Find where the given text appears and provide that cell's center as (X, Y) coordinate. 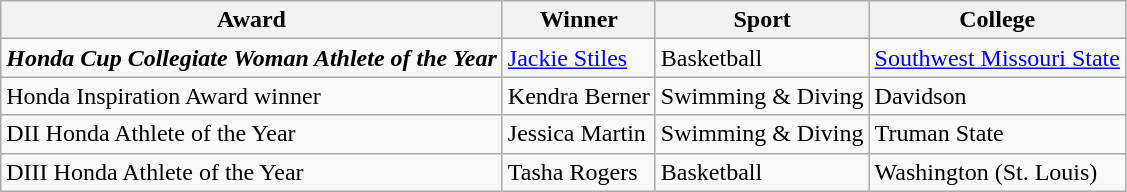
DIII Honda Athlete of the Year (252, 172)
Honda Inspiration Award winner (252, 96)
College (997, 20)
Jessica Martin (578, 134)
Truman State (997, 134)
DII Honda Athlete of the Year (252, 134)
Honda Cup Collegiate Woman Athlete of the Year (252, 58)
Jackie Stiles (578, 58)
Kendra Berner (578, 96)
Winner (578, 20)
Tasha Rogers (578, 172)
Award (252, 20)
Davidson (997, 96)
Washington (St. Louis) (997, 172)
Southwest Missouri State (997, 58)
Sport (762, 20)
